Return the [X, Y] coordinate for the center point of the cell that contains the specified text.  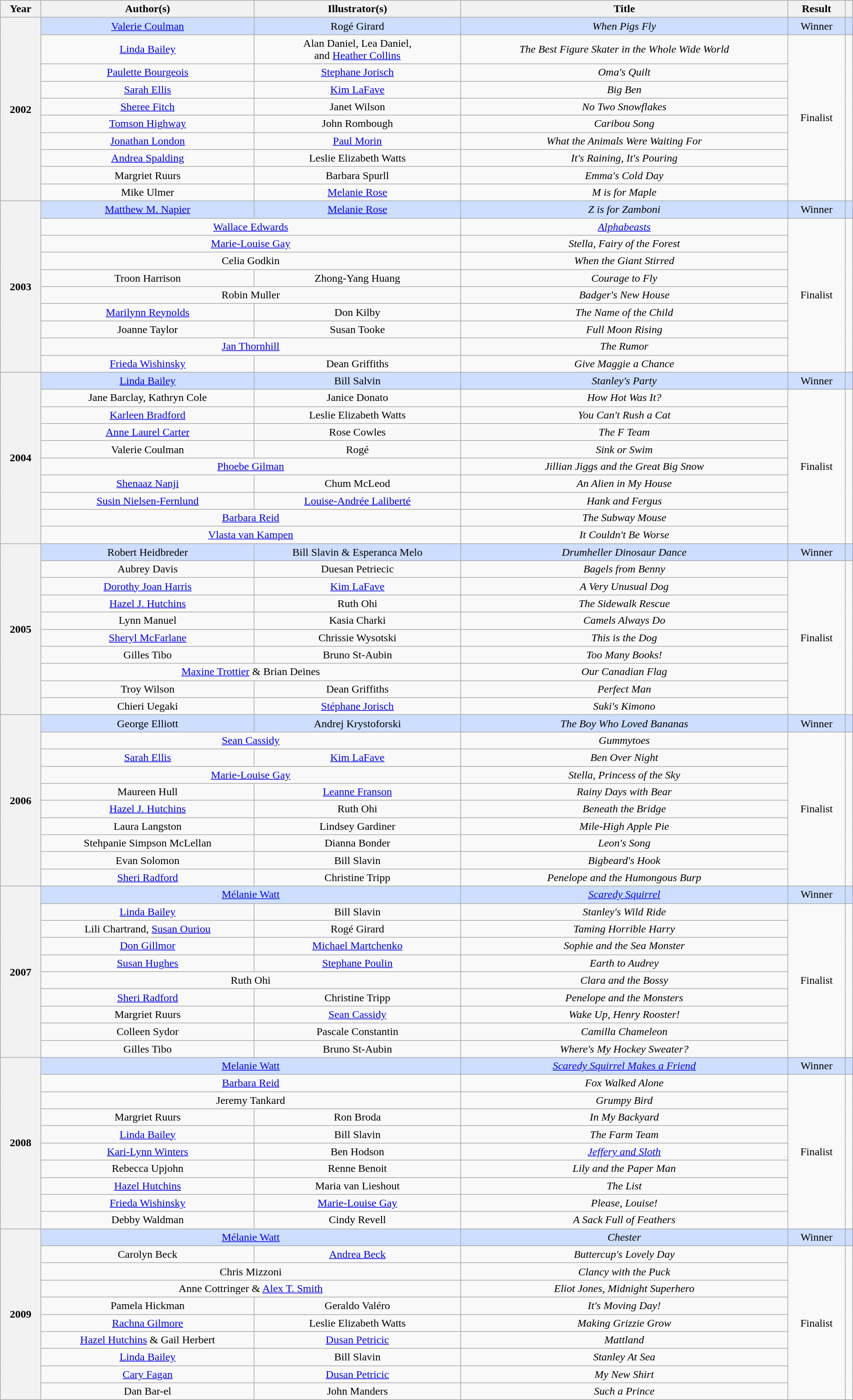
A Sack Full of Feathers [624, 1220]
Robin Muller [251, 295]
Author(s) [148, 9]
Maxine Trottier & Brian Deines [251, 672]
The Sidewalk Rescue [624, 603]
Mile-High Apple Pie [624, 826]
Result [817, 9]
Perfect Man [624, 689]
Earth to Audrey [624, 963]
Maureen Hull [148, 792]
This is the Dog [624, 638]
2004 [21, 458]
Susan Hughes [148, 963]
Scaredy Squirrel [624, 895]
Jonathan London [148, 141]
Too Many Books! [624, 655]
It's Moving Day! [624, 1305]
Marilynn Reynolds [148, 312]
In My Backyard [624, 1117]
Clara and the Bossy [624, 980]
Scaredy Squirrel Makes a Friend [624, 1066]
The Best Figure Skater in the Whole Wide World [624, 50]
Chester [624, 1237]
2003 [21, 286]
The List [624, 1186]
Stanley's Wild Ride [624, 912]
Alan Daniel, Lea Daniel,and Heather Collins [357, 50]
Drumheller Dinosaur Dance [624, 552]
Anne Cottringer & Alex T. Smith [251, 1288]
Gummytoes [624, 740]
Troon Harrison [148, 278]
Pamela Hickman [148, 1305]
Duesan Petriecic [357, 569]
Hank and Fergus [624, 501]
The Farm Team [624, 1134]
Please, Louise! [624, 1203]
Jeffery and Sloth [624, 1152]
Taming Horrible Harry [624, 929]
Troy Wilson [148, 689]
Pascale Constantin [357, 1031]
Geraldo Valéro [357, 1305]
Vlasta van Kampen [251, 535]
Renne Benoit [357, 1169]
Kasia Charki [357, 621]
Andrej Krystoforski [357, 723]
Evan Solomon [148, 860]
George Elliott [148, 723]
Shenaaz Nanji [148, 483]
Making Grizzie Grow [624, 1323]
Laura Langston [148, 826]
Andrea Beck [357, 1254]
The Name of the Child [624, 312]
The Rumor [624, 347]
When Pigs Fly [624, 26]
Bigbeard's Hook [624, 860]
When the Giant Stirred [624, 261]
Wallace Edwards [251, 226]
Lindsey Gardiner [357, 826]
Stephane Poulin [357, 963]
Oma's Quilt [624, 72]
Stehpanie Simpson McLellan [148, 843]
Debby Waldman [148, 1220]
Lily and the Paper Man [624, 1169]
Courage to Fly [624, 278]
Chum McLeod [357, 483]
Full Moon Rising [624, 329]
Susin Nielsen-Fernlund [148, 501]
Year [21, 9]
Rachna Gilmore [148, 1323]
2002 [21, 109]
Mattland [624, 1340]
Sink or Swim [624, 449]
The Subway Mouse [624, 518]
Mike Ulmer [148, 192]
Penelope and the Humongous Burp [624, 878]
M is for Maple [624, 192]
Ben Over Night [624, 757]
Leanne Franson [357, 792]
Our Canadian Flag [624, 672]
John Manders [357, 1391]
Stephane Jorisch [357, 72]
Susan Tooke [357, 329]
You Can't Rush a Cat [624, 415]
Jeremy Tankard [251, 1100]
Celia Godkin [251, 261]
Sophie and the Sea Monster [624, 946]
Zhong-Yang Huang [357, 278]
Give Maggie a Chance [624, 364]
Lynn Manuel [148, 621]
2008 [21, 1143]
Bill Salvin [357, 381]
Joanne Taylor [148, 329]
Bagels from Benny [624, 569]
Don Gillmor [148, 946]
Stella, Fairy of the Forest [624, 244]
Tomson Highway [148, 124]
Jane Barclay, Kathryn Cole [148, 398]
Ben Hodson [357, 1152]
It Couldn't Be Worse [624, 535]
Karleen Bradford [148, 415]
2007 [21, 972]
Clancy with the Puck [624, 1271]
Aubrey Davis [148, 569]
Janice Donato [357, 398]
Camilla Chameleon [624, 1031]
Robert Heidbreder [148, 552]
Sheree Fitch [148, 107]
Chieri Uegaki [148, 706]
No Two Snowflakes [624, 107]
Such a Prince [624, 1391]
Michael Martchenko [357, 946]
My New Shirt [624, 1374]
2005 [21, 629]
Jillian Jiggs and the Great Big Snow [624, 466]
The F Team [624, 432]
Paul Morin [357, 141]
Hazel Hutchins [148, 1186]
Stanley At Sea [624, 1357]
Buttercup's Lovely Day [624, 1254]
Alphabeasts [624, 226]
Cary Fagan [148, 1374]
Rebecca Upjohn [148, 1169]
Lili Chartrand, Susan Ouriou [148, 929]
Rainy Days with Bear [624, 792]
What the Animals Were Waiting For [624, 141]
John Rombough [357, 124]
Penelope and the Monsters [624, 997]
Ron Broda [357, 1117]
Carolyn Beck [148, 1254]
Maria van Lieshout [357, 1186]
Rose Cowles [357, 432]
Anne Laurel Carter [148, 432]
Eliot Jones, Midnight Superhero [624, 1288]
It's Raining, It's Pouring [624, 158]
Camels Always Do [624, 621]
Phoebe Gilman [251, 466]
Sheryl McFarlane [148, 638]
Louise-Andrée Laliberté [357, 501]
Big Ben [624, 90]
Badger's New House [624, 295]
Barbara Spurll [357, 175]
Where's My Hockey Sweater? [624, 1049]
Stanley's Party [624, 381]
A Very Unusual Dog [624, 586]
Colleen Sydor [148, 1031]
Don Kilby [357, 312]
Stéphane Jorisch [357, 706]
Fox Walked Alone [624, 1083]
Dan Bar-el [148, 1391]
Janet Wilson [357, 107]
Chris Mizzoni [251, 1271]
The Boy Who Loved Bananas [624, 723]
Stella, Princess of the Sky [624, 774]
Beneath the Bridge [624, 809]
Suki's Kimono [624, 706]
Andrea Spalding [148, 158]
Melanie Watt [251, 1066]
Kari-Lynn Winters [148, 1152]
Illustrator(s) [357, 9]
Grumpy Bird [624, 1100]
Title [624, 9]
Dianna Bonder [357, 843]
Emma's Cold Day [624, 175]
Bill Slavin & Esperanca Melo [357, 552]
Rogé [357, 449]
Hazel Hutchins & Gail Herbert [148, 1340]
Leon's Song [624, 843]
Cindy Revell [357, 1220]
Jan Thornhill [251, 347]
Matthew M. Napier [148, 209]
2006 [21, 800]
Caribou Song [624, 124]
Z is for Zamboni [624, 209]
Wake Up, Henry Rooster! [624, 1014]
How Hot Was It? [624, 398]
Chrissie Wysotski [357, 638]
Paulette Bourgeois [148, 72]
Dorothy Joan Harris [148, 586]
2009 [21, 1314]
An Alien in My House [624, 483]
